Pinpoint the cell where the given text exists, returning its [x, y] midpoint coordinate. 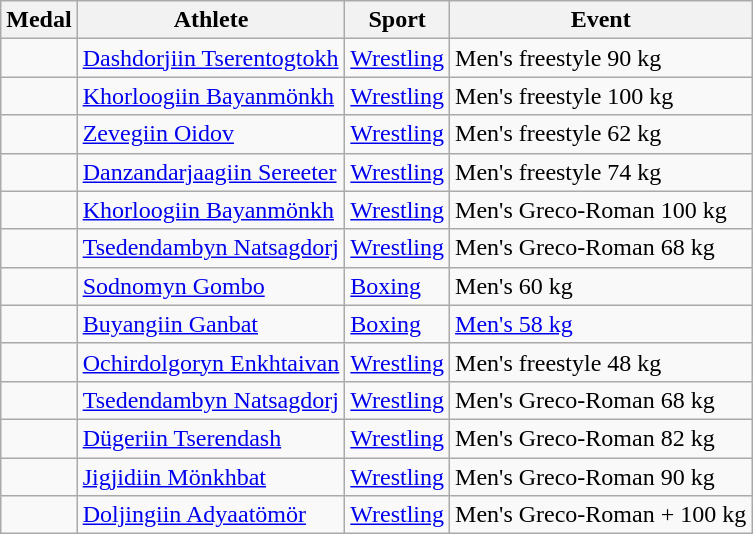
Men's freestyle 48 kg [601, 362]
Men's freestyle 74 kg [601, 172]
Men's freestyle 90 kg [601, 58]
Athlete [211, 20]
Men's Greco-Roman 90 kg [601, 477]
Jigjidiin Mönkhbat [211, 477]
Doljingiin Adyaatömör [211, 515]
Dashdorjiin Tserentogtokh [211, 58]
Men's Greco-Roman 82 kg [601, 438]
Buyangiin Ganbat [211, 324]
Event [601, 20]
Men's Greco-Roman + 100 kg [601, 515]
Sport [398, 20]
Danzandarjaagiin Sereeter [211, 172]
Men's freestyle 100 kg [601, 96]
Dügeriin Tserendash [211, 438]
Men's 60 kg [601, 286]
Men's Greco-Roman 100 kg [601, 210]
Zevegiin Oidov [211, 134]
Men's 58 kg [601, 324]
Medal [39, 20]
Sodnomyn Gombo [211, 286]
Ochirdolgoryn Enkhtaivan [211, 362]
Men's freestyle 62 kg [601, 134]
